Return (X, Y) of the center of cell containing provided text 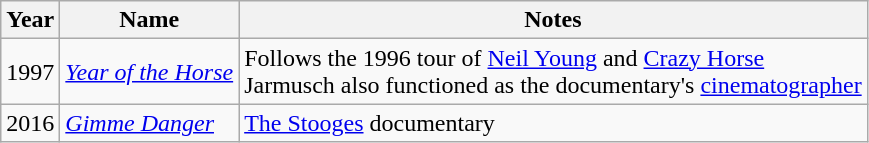
Notes (554, 20)
Gimme Danger (150, 123)
Name (150, 20)
Follows the 1996 tour of Neil Young and Crazy HorseJarmusch also functioned as the documentary's cinematographer (554, 72)
Year of the Horse (150, 72)
Year (30, 20)
1997 (30, 72)
The Stooges documentary (554, 123)
2016 (30, 123)
